Capture the cell that displays the provided text and extract its (X, Y) central coordinate. 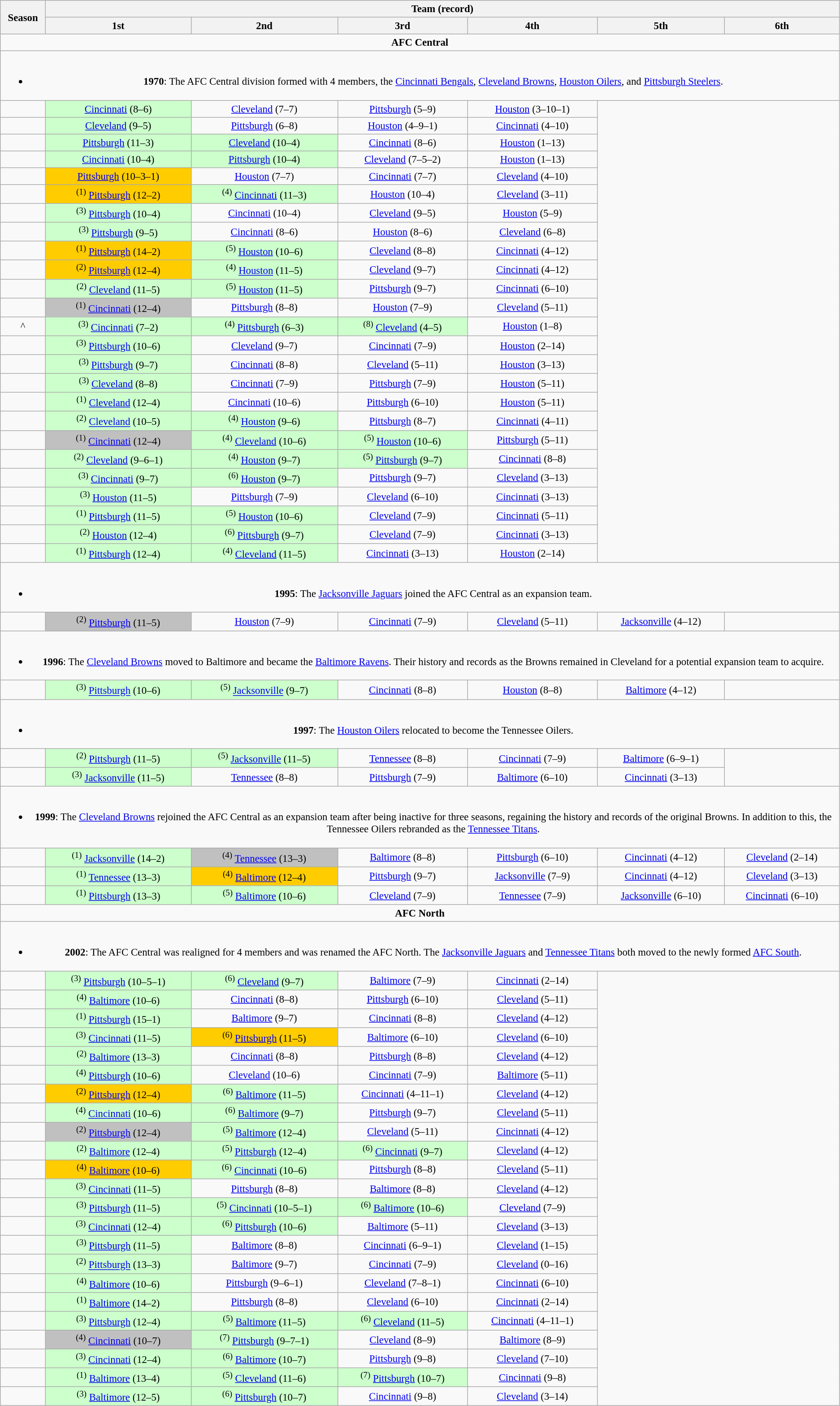
AFC Central (420, 43)
Baltimore (4–12) (661, 690)
(5) Pittsburgh (9–7) (403, 459)
Cleveland (2–14) (782, 857)
(6) Baltimore (11–5) (264, 1094)
(1) Jacksonville (14–2) (118, 857)
Cleveland (7–8–1) (403, 1283)
Pittsburgh (8–7) (403, 421)
1997: The Houston Oilers relocated to become the Tennessee Oilers. (420, 724)
(2) Cleveland (9–6–1) (118, 459)
Cleveland (1–15) (533, 1245)
(4) Houston (9–6) (264, 421)
Pittsburgh (10–3–1) (118, 176)
(2) Houston (12–4) (118, 534)
Cleveland (6–8) (533, 232)
(4) Cincinnati (10–6) (118, 1113)
Baltimore (6–9–1) (661, 758)
(6) Baltimore (9–7) (264, 1113)
(3) Pittsburgh (12–4) (118, 1321)
Tennessee (7–9) (533, 895)
(5) Jacksonville (9–7) (264, 690)
(5) Cincinnati (10–5–1) (264, 1207)
Houston (3–13) (533, 364)
Pittsburgh (10–4) (264, 160)
Cleveland (7–7) (264, 109)
(3) Baltimore (12–5) (118, 1396)
(1) Pittsburgh (11–5) (118, 515)
Cincinnati (5–11) (533, 515)
(4) Baltimore (12–4) (264, 876)
Houston (10–4) (403, 194)
Cleveland (8–9) (403, 1340)
(1) Pittsburgh (12–4) (118, 553)
Jacksonville (7–9) (533, 876)
(2) Cleveland (11–5) (118, 289)
Houston (1–8) (533, 326)
Team (record) (442, 9)
Cleveland (10–4) (264, 143)
Cleveland (4–10) (533, 176)
(5) Baltimore (10–6) (264, 895)
(6) Pittsburgh (10–6) (264, 1226)
(6) Baltimore (10–7) (264, 1358)
(4) Houston (9–7) (264, 459)
Cincinnati (4–10) (533, 125)
Cleveland (7–10) (533, 1358)
(1) Baltimore (13–4) (118, 1377)
(4) Cleveland (11–5) (264, 553)
(3) Cincinnati (9–7) (118, 478)
(1) Tennessee (13–3) (118, 876)
(6) Cleveland (9–7) (264, 980)
2nd (264, 26)
(5) Houston (11–5) (264, 289)
(4) Cincinnati (11–3) (264, 194)
Pittsburgh (9–6–1) (264, 1283)
(6) Cincinnati (9–7) (403, 1151)
Cincinnati (6–9–1) (403, 1245)
(6) Cincinnati (10–6) (264, 1169)
(4) Cincinnati (10–7) (118, 1340)
(6) Pittsburgh (10–7) (264, 1396)
(1) Pittsburgh (12–2) (118, 194)
(8) Cleveland (4–5) (403, 326)
Jacksonville (6–10) (661, 895)
(2) Cleveland (10–5) (118, 421)
(7) Pittsburgh (10–7) (403, 1377)
Baltimore (7–9) (403, 980)
(1) Baltimore (14–2) (118, 1302)
3rd (403, 26)
(6) Pittsburgh (9–7) (264, 534)
(6) Cleveland (11–5) (403, 1321)
Pittsburgh (11–3) (118, 143)
AFC North (420, 913)
(3) Pittsburgh (9–7) (118, 364)
Cleveland (3–14) (533, 1396)
Houston (3–10–1) (533, 109)
Cleveland (7–5–2) (403, 160)
Pittsburgh (6–8) (264, 125)
Cleveland (3–11) (533, 194)
(4) Houston (11–5) (264, 270)
(7) Pittsburgh (9–7–1) (264, 1340)
(1) Pittsburgh (14–2) (118, 251)
Season (23, 17)
Cleveland (10–6) (264, 1075)
(6) Baltimore (10–6) (403, 1207)
(3) Pittsburgh (10–5–1) (118, 980)
4th (533, 26)
(4) Cleveland (10–6) (264, 440)
Houston (8–6) (403, 232)
Cincinnati (4–11) (533, 421)
Cincinnati (7–7) (403, 176)
(2) Baltimore (13–3) (118, 1056)
(5) Cleveland (11–6) (264, 1377)
Houston (8–8) (533, 690)
^ (23, 326)
Pittsburgh (5–9) (403, 109)
Baltimore (8–9) (533, 1340)
(2) Pittsburgh (13–3) (118, 1264)
Pittsburgh (9–8) (403, 1358)
(5) Pittsburgh (12–4) (264, 1151)
Jacksonville (4–12) (661, 622)
(3) Jacksonville (11–5) (118, 777)
Cleveland (0–16) (533, 1264)
(3) Cleveland (8–8) (118, 383)
1995: The Jacksonville Jaguars joined the AFC Central as an expansion team. (420, 588)
6th (782, 26)
(3) Pittsburgh (9–5) (118, 232)
(2) Baltimore (12–4) (118, 1151)
(3) Cincinnati (7–2) (118, 326)
(5) Baltimore (11–5) (264, 1321)
(3) Pittsburgh (10–4) (118, 213)
(4) Tennessee (13–3) (264, 857)
(1) Cleveland (12–4) (118, 402)
1st (118, 26)
5th (661, 26)
1970: The AFC Central division formed with 4 members, the Cincinnati Bengals, Cleveland Browns, Houston Oilers, and Pittsburgh Steelers. (420, 76)
(1) Pittsburgh (15–1) (118, 1018)
Cleveland (8–8) (403, 251)
(6) Pittsburgh (11–5) (264, 1037)
Pittsburgh (5–11) (533, 440)
(5) Baltimore (12–4) (264, 1132)
(5) Jacksonville (11–5) (264, 758)
Houston (7–7) (264, 176)
(4) Pittsburgh (10–6) (118, 1075)
Houston (4–9–1) (403, 125)
Houston (5–9) (533, 213)
(6) Houston (9–7) (264, 478)
(1) Pittsburgh (13–3) (118, 895)
(3) Houston (11–5) (118, 497)
(4) Pittsburgh (6–3) (264, 326)
Cincinnati (10–6) (264, 402)
